Scan for the cell matching the given text and deliver its [X, Y] coordinate at center. 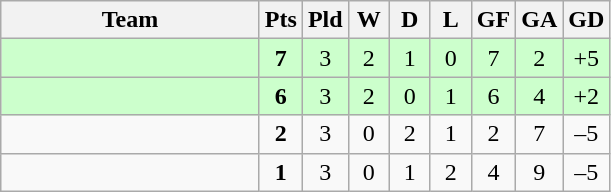
9 [540, 172]
+5 [586, 58]
L [450, 20]
+2 [586, 96]
Team [130, 20]
Pld [325, 20]
GA [540, 20]
D [410, 20]
GF [493, 20]
Pts [280, 20]
W [368, 20]
GD [586, 20]
